Return the (X, Y) coordinate for the center point of the cell that contains the specified text.  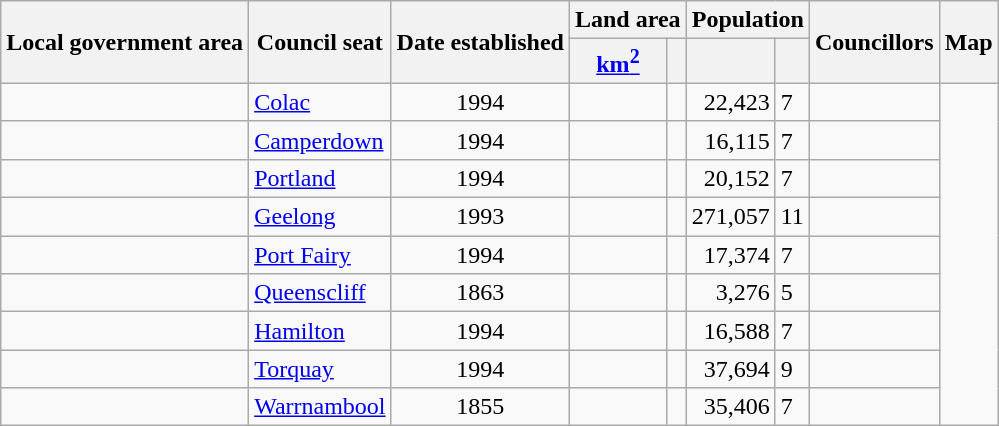
Land area (628, 20)
35,406 (730, 407)
Date established (480, 42)
16,588 (730, 331)
Map (968, 42)
22,423 (730, 102)
271,057 (730, 217)
Camperdown (320, 140)
Geelong (320, 217)
17,374 (730, 255)
Torquay (320, 369)
Warrnambool (320, 407)
km2 (618, 62)
Population (748, 20)
Port Fairy (320, 255)
3,276 (730, 293)
Councillors (874, 42)
Colac (320, 102)
Hamilton (320, 331)
37,694 (730, 369)
Queenscliff (320, 293)
Portland (320, 178)
1993 (480, 217)
1855 (480, 407)
Council seat (320, 42)
20,152 (730, 178)
5 (792, 293)
1863 (480, 293)
11 (792, 217)
9 (792, 369)
Local government area (125, 42)
16,115 (730, 140)
